Extract the (x, y) coordinate from the center of the cell holding the provided text.  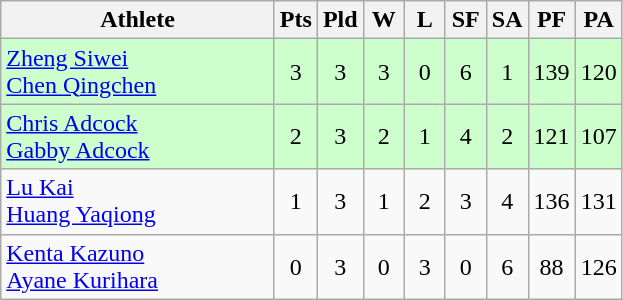
W (384, 20)
120 (598, 72)
139 (552, 72)
136 (552, 202)
SA (507, 20)
PF (552, 20)
Athlete (138, 20)
L (424, 20)
121 (552, 136)
88 (552, 266)
Pts (296, 20)
Kenta Kazuno Ayane Kurihara (138, 266)
Chris Adcock Gabby Adcock (138, 136)
126 (598, 266)
Pld (340, 20)
PA (598, 20)
SF (466, 20)
Zheng Siwei Chen Qingchen (138, 72)
107 (598, 136)
131 (598, 202)
Lu Kai Huang Yaqiong (138, 202)
